Determine the [x, y] coordinate at the center of the cell enclosing the given text.  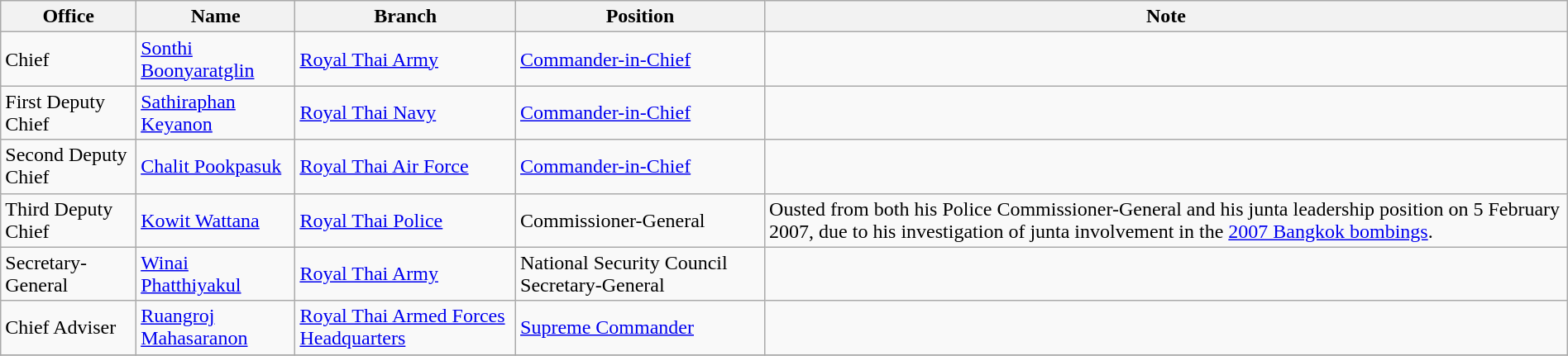
Second Deputy Chief [69, 167]
Sathiraphan Keyanon [216, 112]
Royal Thai Police [405, 220]
Kowit Wattana [216, 220]
Position [640, 17]
Chalit Pookpasuk [216, 167]
Royal Thai Navy [405, 112]
Royal Thai Air Force [405, 167]
Chief Adviser [69, 327]
Ruangroj Mahasaranon [216, 327]
Supreme Commander [640, 327]
Winai Phatthiyakul [216, 274]
Secretary-General [69, 274]
Note [1166, 17]
Office [69, 17]
Third Deputy Chief [69, 220]
Chief [69, 59]
National Security Council Secretary-General [640, 274]
Name [216, 17]
Royal Thai Armed Forces Headquarters [405, 327]
Commissioner-General [640, 220]
First Deputy Chief [69, 112]
Sonthi Boonyaratglin [216, 59]
Branch [405, 17]
